Return the [X, Y] coordinate for the center point of the cell that contains the specified text.  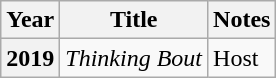
2019 [30, 58]
Year [30, 20]
Thinking Bout [134, 58]
Notes [242, 20]
Host [242, 58]
Title [134, 20]
